Provide the [X, Y] coordinate of the cell's center where the given text is located.  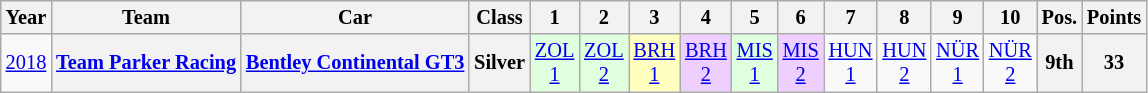
8 [904, 17]
MIS1 [755, 63]
BRH2 [706, 63]
5 [755, 17]
9 [958, 17]
6 [801, 17]
Pos. [1060, 17]
Silver [500, 63]
Car [355, 17]
Points [1114, 17]
2 [604, 17]
4 [706, 17]
1 [554, 17]
Team [146, 17]
2018 [26, 63]
HUN1 [851, 63]
3 [655, 17]
Year [26, 17]
9th [1060, 63]
33 [1114, 63]
ZOL1 [554, 63]
ZOL2 [604, 63]
HUN2 [904, 63]
Team Parker Racing [146, 63]
Class [500, 17]
MIS2 [801, 63]
BRH1 [655, 63]
NÜR1 [958, 63]
7 [851, 17]
10 [1010, 17]
Bentley Continental GT3 [355, 63]
NÜR2 [1010, 63]
